Pinpoint the cell where the given text exists, returning its (X, Y) midpoint coordinate. 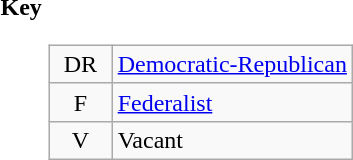
Democratic-Republican (232, 64)
Vacant (232, 140)
V (81, 140)
F (81, 102)
DR (81, 64)
Federalist (232, 102)
